Provide the (x, y) coordinate of the cell's center where the given text is located.  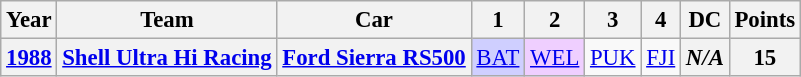
2 (555, 20)
Year (29, 20)
3 (613, 20)
1 (498, 20)
Car (374, 20)
15 (764, 58)
BAT (498, 58)
Team (167, 20)
PUK (613, 58)
WEL (555, 58)
N/A (706, 58)
Ford Sierra RS500 (374, 58)
4 (661, 20)
DC (706, 20)
Points (764, 20)
Shell Ultra Hi Racing (167, 58)
1988 (29, 58)
FJI (661, 58)
